From the cell containing the given text, extract its center point as [x, y] coordinate. 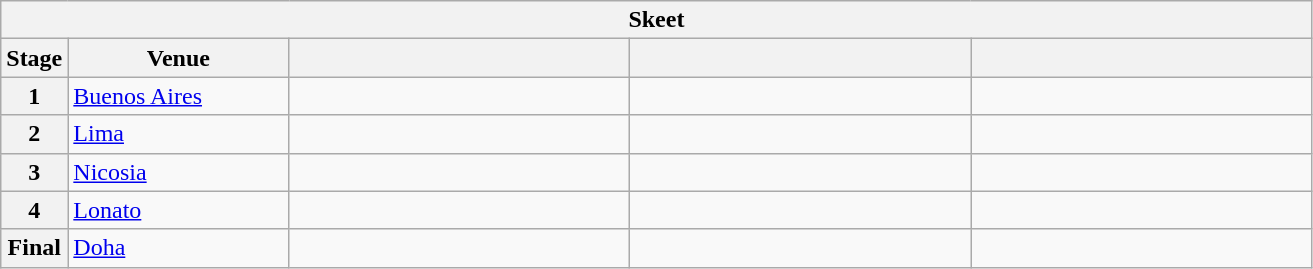
Venue [178, 58]
Final [34, 248]
Skeet [656, 20]
1 [34, 96]
Stage [34, 58]
Lima [178, 134]
Buenos Aires [178, 96]
2 [34, 134]
Lonato [178, 210]
4 [34, 210]
Doha [178, 248]
3 [34, 172]
Nicosia [178, 172]
